Locate the cell with the specified text and output its (x, y) center coordinate. 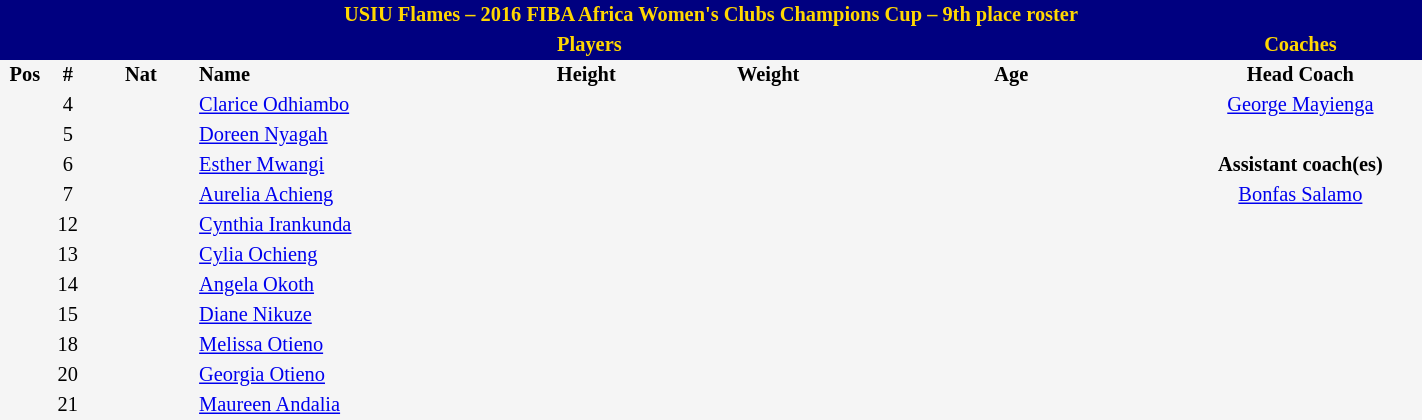
Esther Mwangi (338, 165)
21 (68, 405)
15 (68, 315)
Height (586, 75)
Georgia Otieno (338, 375)
Melissa Otieno (338, 345)
12 (68, 225)
Diane Nikuze (338, 315)
Pos (25, 75)
14 (68, 285)
Bonfas Salamo (1300, 195)
Name (338, 75)
13 (68, 255)
Clarice Odhiambo (338, 105)
Cynthia Irankunda (338, 225)
# (68, 75)
Maureen Andalia (338, 405)
Age (1012, 75)
Coaches (1300, 45)
5 (68, 135)
Cylia Ochieng (338, 255)
Weight (768, 75)
7 (68, 195)
Assistant coach(es) (1300, 165)
Doreen Nyagah (338, 135)
Angela Okoth (338, 285)
USIU Flames – 2016 FIBA Africa Women's Clubs Champions Cup – 9th place roster (711, 15)
6 (68, 165)
4 (68, 105)
20 (68, 375)
18 (68, 345)
Head Coach (1300, 75)
Aurelia Achieng (338, 195)
Players (590, 45)
George Mayienga (1300, 105)
Nat (141, 75)
